Scan for the cell matching the given text and deliver its [x, y] coordinate at center. 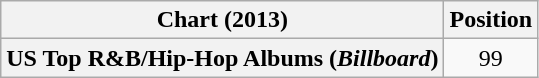
Chart (2013) [222, 20]
Position [491, 20]
99 [491, 58]
US Top R&B/Hip-Hop Albums (Billboard) [222, 58]
